Scan for the cell matching the given text and deliver its (X, Y) coordinate at center. 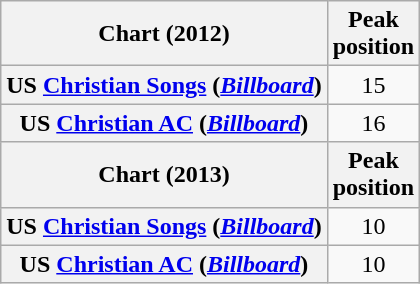
Chart (2013) (164, 174)
16 (373, 123)
Chart (2012) (164, 34)
15 (373, 85)
